Locate the cell with the specified text and output its [x, y] center coordinate. 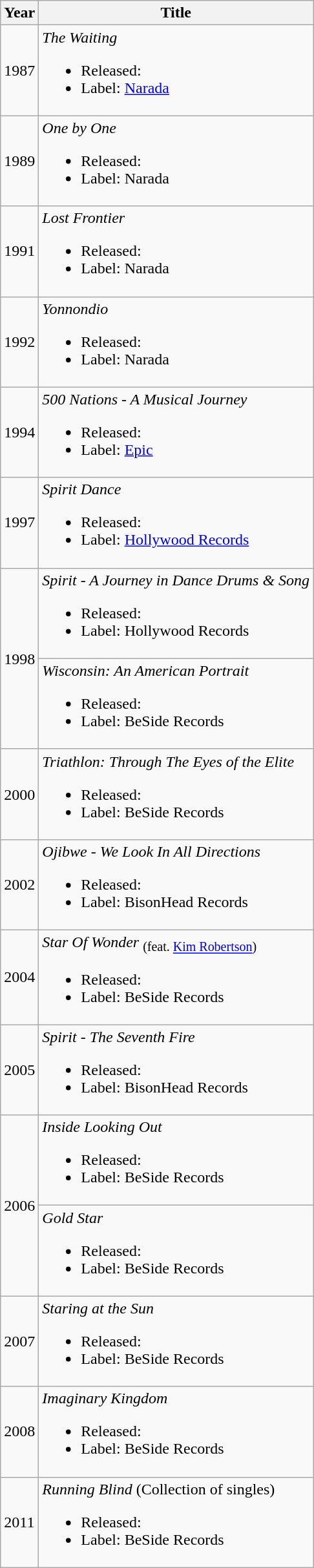
1987 [19, 70]
2005 [19, 1070]
Star Of Wonder (feat. Kim Robertson)Released:Label: BeSide Records [176, 977]
The WaitingReleased:Label: Narada [176, 70]
1998 [19, 658]
1992 [19, 342]
Imaginary KingdomReleased:Label: BeSide Records [176, 1432]
1991 [19, 251]
Title [176, 13]
500 Nations - A Musical JourneyReleased:Label: Epic [176, 432]
YonnondioReleased:Label: Narada [176, 342]
Spirit DanceReleased:Label: Hollywood Records [176, 523]
2006 [19, 1206]
Staring at the SunReleased:Label: BeSide Records [176, 1341]
Ojibwe - We Look In All DirectionsReleased:Label: BisonHead Records [176, 884]
2007 [19, 1341]
1997 [19, 523]
Spirit - A Journey in Dance Drums & SongReleased:Label: Hollywood Records [176, 613]
Inside Looking OutReleased:Label: BeSide Records [176, 1160]
Lost FrontierReleased:Label: Narada [176, 251]
2008 [19, 1432]
Wisconsin: An American PortraitReleased:Label: BeSide Records [176, 704]
One by OneReleased:Label: Narada [176, 161]
2011 [19, 1522]
2000 [19, 794]
Gold StarReleased:Label: BeSide Records [176, 1251]
Triathlon: Through The Eyes of the EliteReleased:Label: BeSide Records [176, 794]
1989 [19, 161]
2004 [19, 977]
Spirit - The Seventh FireReleased:Label: BisonHead Records [176, 1070]
1994 [19, 432]
Year [19, 13]
2002 [19, 884]
Running Blind (Collection of singles)Released:Label: BeSide Records [176, 1522]
